Return the (x, y) coordinate for the center point of the cell that contains the specified text.  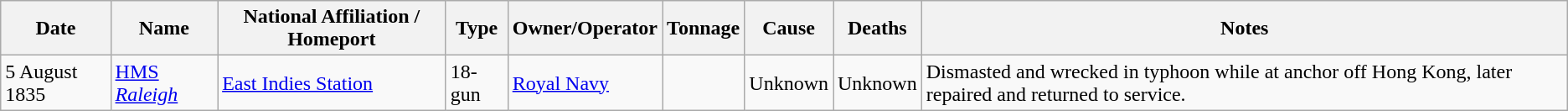
Cause (789, 29)
Owner/Operator (585, 29)
HMS Raleigh (164, 82)
East Indies Station (332, 82)
Royal Navy (585, 82)
Date (55, 29)
18-gun (477, 82)
Notes (1245, 29)
Name (164, 29)
Type (477, 29)
National Affiliation / Homeport (332, 29)
Tonnage (704, 29)
5 August 1835 (55, 82)
Dismasted and wrecked in typhoon while at anchor off Hong Kong, later repaired and returned to service. (1245, 82)
Deaths (877, 29)
